From the cell containing the given text, extract its center point as (X, Y) coordinate. 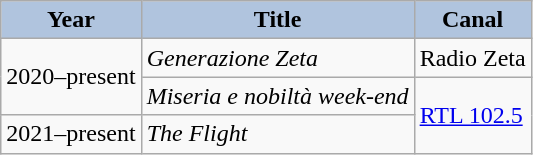
Generazione Zeta (278, 58)
Year (71, 20)
The Flight (278, 134)
Radio Zeta (472, 58)
Title (278, 20)
2020–present (71, 77)
RTL 102.5 (472, 115)
Canal (472, 20)
2021–present (71, 134)
Miseria e nobiltà week-end (278, 96)
